Find where the given text appears and provide that cell's center as [X, Y] coordinate. 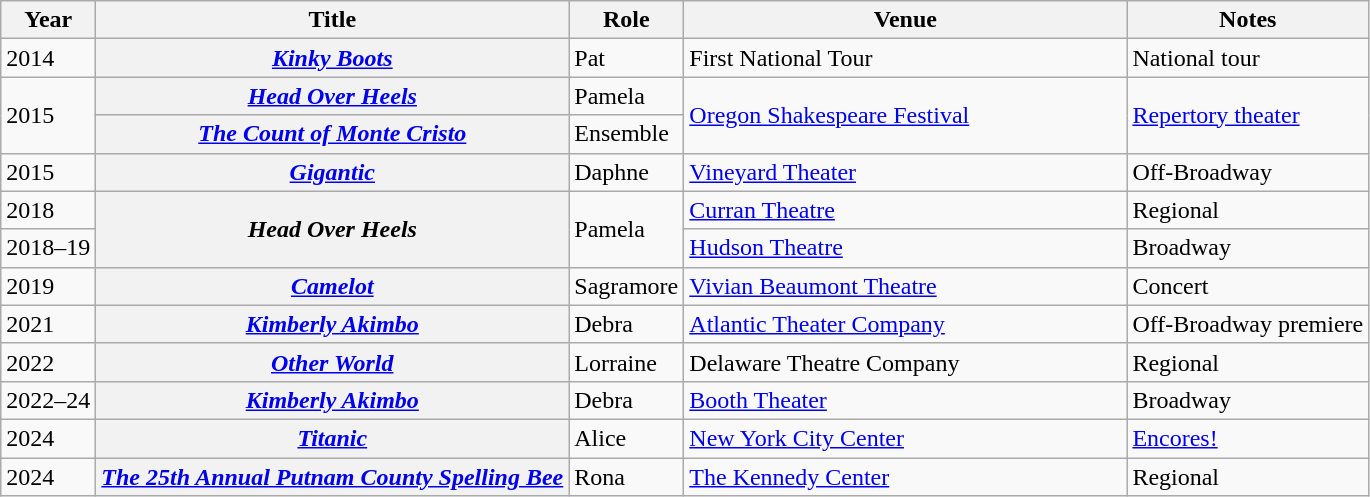
Hudson Theatre [906, 248]
Rona [626, 477]
The Kennedy Center [906, 477]
2019 [48, 286]
Other World [332, 362]
Kinky Boots [332, 58]
The Count of Monte Cristo [332, 134]
First National Tour [906, 58]
2022–24 [48, 400]
The 25th Annual Putnam County Spelling Bee [332, 477]
Sagramore [626, 286]
Daphne [626, 172]
Venue [906, 20]
Vivian Beaumont Theatre [906, 286]
Ensemble [626, 134]
Notes [1248, 20]
Pat [626, 58]
Alice [626, 438]
Repertory theater [1248, 115]
Booth Theater [906, 400]
Encores! [1248, 438]
Role [626, 20]
2018 [48, 210]
Title [332, 20]
New York City Center [906, 438]
Off-Broadway premiere [1248, 324]
Year [48, 20]
Camelot [332, 286]
2022 [48, 362]
Vineyard Theater [906, 172]
2018–19 [48, 248]
Delaware Theatre Company [906, 362]
2021 [48, 324]
Concert [1248, 286]
Lorraine [626, 362]
Atlantic Theater Company [906, 324]
Oregon Shakespeare Festival [906, 115]
2014 [48, 58]
Off-Broadway [1248, 172]
Titanic [332, 438]
Gigantic [332, 172]
National tour [1248, 58]
Curran Theatre [906, 210]
